For the text-containing cell, return its midpoint in (x, y) coordinate format. 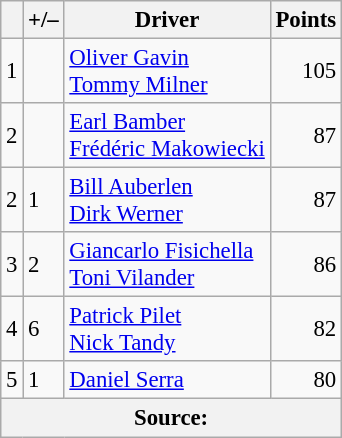
6 (44, 330)
Earl Bamber Frédéric Makowiecki (167, 136)
Source: (172, 418)
4 (12, 330)
Driver (167, 20)
Bill Auberlen Dirk Werner (167, 200)
80 (306, 381)
82 (306, 330)
5 (12, 381)
Points (306, 20)
3 (12, 264)
Daniel Serra (167, 381)
Oliver Gavin Tommy Milner (167, 72)
Giancarlo Fisichella Toni Vilander (167, 264)
+/– (44, 20)
Patrick Pilet Nick Tandy (167, 330)
105 (306, 72)
86 (306, 264)
